Locate the cell with the specified text and output its (x, y) center coordinate. 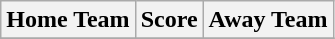
Away Team (268, 20)
Score (169, 20)
Home Team (68, 20)
